Pinpoint the cell where the given text exists, returning its [X, Y] midpoint coordinate. 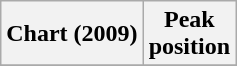
Peakposition [189, 34]
Chart (2009) [72, 34]
